For the text-containing cell, return its midpoint in [x, y] coordinate format. 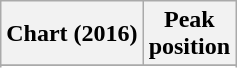
Peak position [189, 34]
Chart (2016) [72, 34]
